Detect which cell encompasses the target text, then output its (x, y) center coordinate. 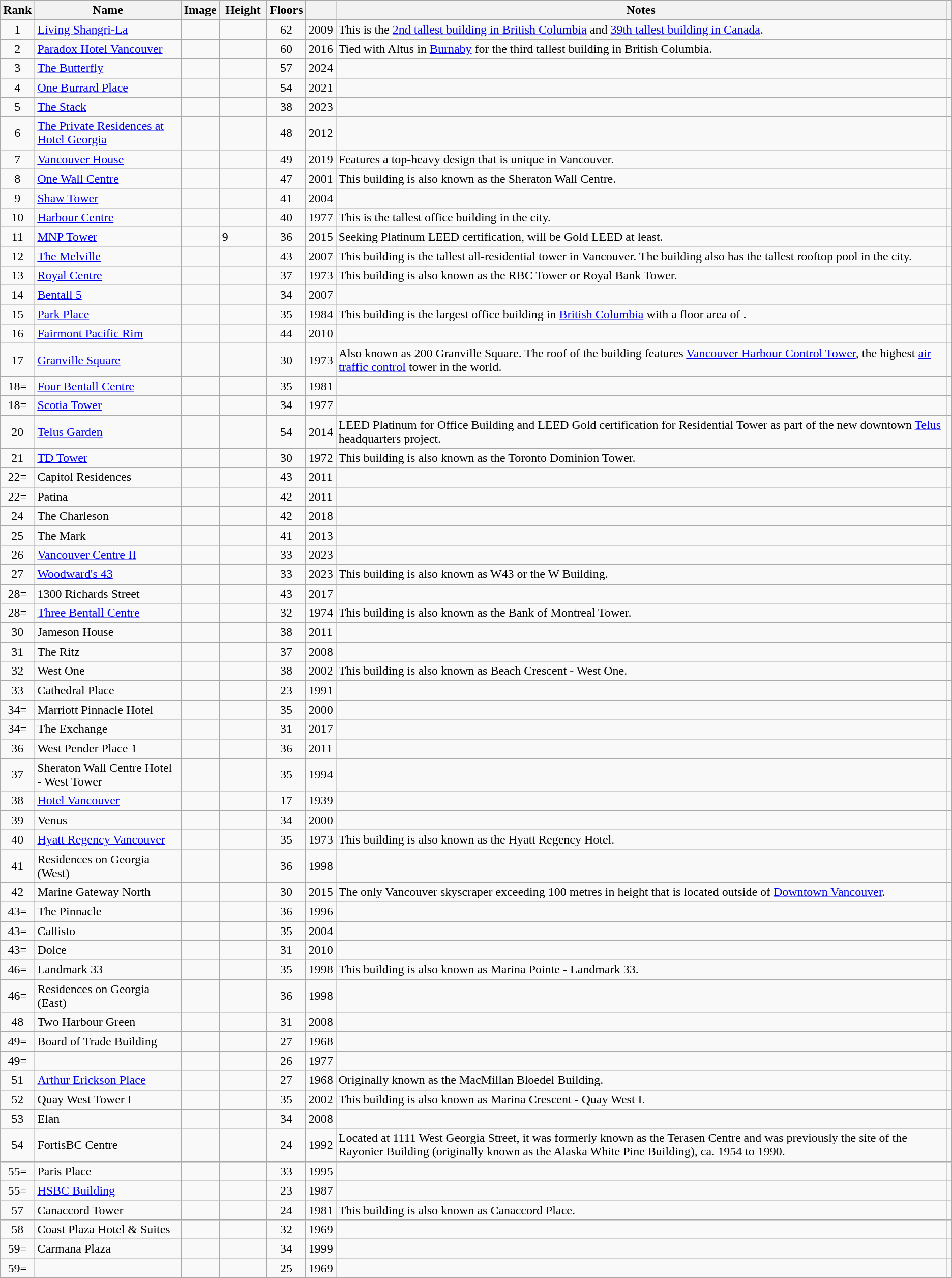
This building is the tallest all-residential tower in Vancouver. The building also has the tallest rooftop pool in the city. (641, 256)
60 (286, 49)
Vancouver House (108, 159)
1972 (320, 458)
Living Shangri-La (108, 30)
47 (286, 179)
Park Place (108, 314)
LEED Platinum for Office Building and LEED Gold certification for Residential Tower as part of the new downtown Telus headquarters project. (641, 431)
Notes (641, 10)
5 (17, 107)
2018 (320, 516)
Telus Garden (108, 431)
2019 (320, 159)
62 (286, 30)
Features a top-heavy design that is unique in Vancouver. (641, 159)
The Private Residences at Hotel Georgia (108, 133)
This building is also known as the RBC Tower or Royal Bank Tower. (641, 276)
Two Harbour Green (108, 1022)
44 (286, 334)
The Mark (108, 535)
11 (17, 237)
West One (108, 671)
Rank (17, 10)
Callisto (108, 931)
Canaccord Tower (108, 1210)
Three Bentall Centre (108, 613)
Seeking Platinum LEED certification, will be Gold LEED at least. (641, 237)
Vancouver Centre II (108, 555)
Tied with Altus in Burnaby for the third tallest building in British Columbia. (641, 49)
15 (17, 314)
Cathedral Place (108, 690)
2001 (320, 179)
1300 Richards Street (108, 594)
Paradox Hotel Vancouver (108, 49)
This building is also known as Canaccord Place. (641, 1210)
Marine Gateway North (108, 892)
Name (108, 10)
Dolce (108, 950)
The Charleson (108, 516)
Royal Centre (108, 276)
This building is the largest office building in British Columbia with a floor area of . (641, 314)
6 (17, 133)
The Pinnacle (108, 911)
MNP Tower (108, 237)
This building is also known as Marina Crescent - Quay West I. (641, 1099)
The Stack (108, 107)
Capitol Residences (108, 477)
This building is also known as the Hyatt Regency Hotel. (641, 839)
53 (17, 1119)
Hyatt Regency Vancouver (108, 839)
Paris Place (108, 1171)
39 (17, 820)
Floors (286, 10)
Venus (108, 820)
1999 (320, 1248)
FortisBC Centre (108, 1145)
TD Tower (108, 458)
The Butterfly (108, 68)
Elan (108, 1119)
This building is also known as Marina Pointe - Landmark 33. (641, 970)
Residences on Georgia (East) (108, 996)
58 (17, 1229)
4 (17, 88)
Board of Trade Building (108, 1041)
2024 (320, 68)
Image (200, 10)
2021 (320, 88)
Marriott Pinnacle Hotel (108, 710)
13 (17, 276)
Patina (108, 497)
16 (17, 334)
Scotia Tower (108, 405)
12 (17, 256)
The Melville (108, 256)
7 (17, 159)
Bentall 5 (108, 295)
1992 (320, 1145)
51 (17, 1080)
21 (17, 458)
49 (286, 159)
Four Bentall Centre (108, 386)
2 (17, 49)
Harbour Centre (108, 217)
Height (243, 10)
One Burrard Place (108, 88)
10 (17, 217)
1974 (320, 613)
1 (17, 30)
Hotel Vancouver (108, 801)
This building is also known as the Toronto Dominion Tower. (641, 458)
1987 (320, 1190)
The Ritz (108, 652)
This building is also known as Beach Crescent - West One. (641, 671)
One Wall Centre (108, 179)
Carmana Plaza (108, 1248)
2016 (320, 49)
Jameson House (108, 632)
Landmark 33 (108, 970)
2012 (320, 133)
3 (17, 68)
The Exchange (108, 729)
2013 (320, 535)
52 (17, 1099)
Quay West Tower I (108, 1099)
This building is also known as the Bank of Montreal Tower. (641, 613)
Arthur Erickson Place (108, 1080)
2009 (320, 30)
This is the 2nd tallest building in British Columbia and 39th tallest building in Canada. (641, 30)
1996 (320, 911)
Originally known as the MacMillan Bloedel Building. (641, 1080)
Shaw Tower (108, 198)
Fairmont Pacific Rim (108, 334)
20 (17, 431)
Coast Plaza Hotel & Suites (108, 1229)
2014 (320, 431)
This is the tallest office building in the city. (641, 217)
HSBC Building (108, 1190)
West Pender Place 1 (108, 748)
Sheraton Wall Centre Hotel - West Tower (108, 774)
Granville Square (108, 360)
1991 (320, 690)
14 (17, 295)
1939 (320, 801)
This building is also known as W43 or the W Building. (641, 574)
The only Vancouver skyscraper exceeding 100 metres in height that is located outside of Downtown Vancouver. (641, 892)
1995 (320, 1171)
Residences on Georgia (West) (108, 866)
Woodward's 43 (108, 574)
This building is also known as the Sheraton Wall Centre. (641, 179)
1984 (320, 314)
8 (17, 179)
1994 (320, 774)
